Determine the [X, Y] coordinate at the center of the cell enclosing the given text.  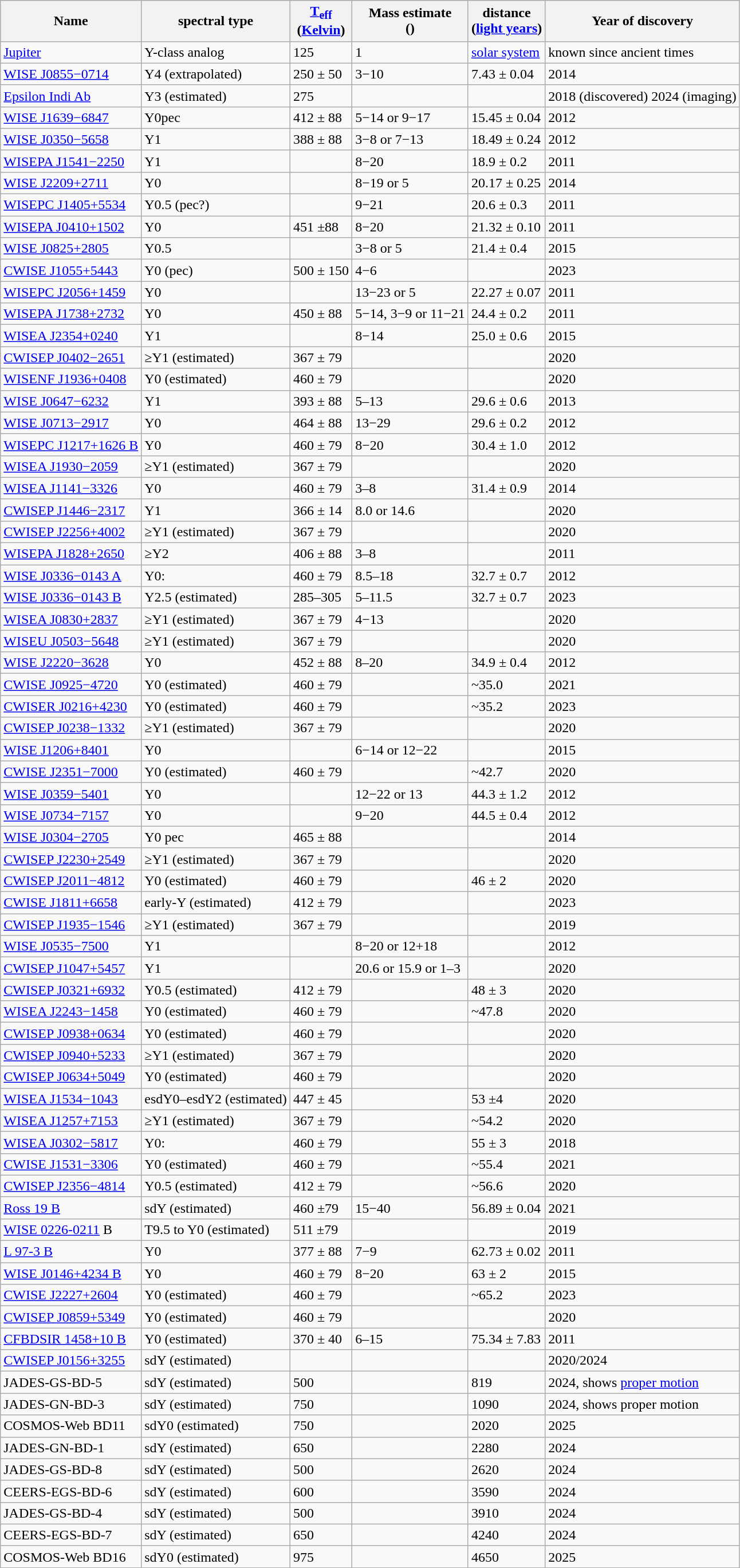
2620 [506, 1469]
CEERS-EGS-BD-6 [71, 1491]
31.4 ± 0.9 [506, 488]
600 [321, 1491]
CWISEP J0859+5349 [71, 1317]
CFBDSIR 1458+10 B [71, 1339]
8–20 [410, 663]
CWISEP J0238−1332 [71, 728]
WISEPA J0410+1502 [71, 227]
3590 [506, 1491]
CWISE J2351−7000 [71, 772]
~42.7 [506, 772]
24.4 ± 0.2 [506, 314]
CWISEP J2230+2549 [71, 859]
WISE 0226-0211 B [71, 1229]
WISEPA J1738+2732 [71, 314]
WISEA J2243−1458 [71, 1012]
500 ± 150 [321, 270]
WISEA J1534−1043 [71, 1099]
Teff(Kelvin) [321, 21]
15−40 [410, 1208]
4−13 [410, 619]
Y0 pec [216, 837]
CWISEP J1047+5457 [71, 968]
412 ± 88 [321, 117]
distance(light years) [506, 21]
5–13 [410, 401]
CWISEP J0321+6932 [71, 990]
511 ±79 [321, 1229]
Y0pec [216, 117]
JADES-GN-BD-1 [71, 1448]
WISEA J0302−5817 [71, 1142]
125 [321, 52]
29.6 ± 0.2 [506, 423]
Jupiter [71, 52]
WISE J0350−5658 [71, 139]
CWISEP J0940+5233 [71, 1055]
~54.2 [506, 1121]
2020/2024 [643, 1361]
30.4 ± 1.0 [506, 445]
63 ± 2 [506, 1274]
WISE J0304−2705 [71, 837]
early-Y (estimated) [216, 903]
250 ± 50 [321, 74]
Year of discovery [643, 21]
~56.6 [506, 1186]
CWISEP J1935−1546 [71, 925]
CWISEP J2256+4002 [71, 532]
53 ±4 [506, 1099]
WISE J0855−0714 [71, 74]
366 ± 14 [321, 510]
21.32 ± 0.10 [506, 227]
6−14 or 12−22 [410, 750]
WISEPC J1405+5534 [71, 205]
3910 [506, 1513]
285–305 [321, 598]
~35.2 [506, 706]
~35.0 [506, 685]
18.9 ± 0.2 [506, 161]
388 ± 88 [321, 139]
WISEU J0503−5648 [71, 641]
4−6 [410, 270]
5–11.5 [410, 598]
Y0.5 [216, 249]
Y0.5 (pec?) [216, 205]
Y4 (extrapolated) [216, 74]
WISE J0825+2805 [71, 249]
3−10 [410, 74]
18.49 ± 0.24 [506, 139]
CWISEP J0156+3255 [71, 1361]
975 [321, 1557]
29.6 ± 0.6 [506, 401]
CEERS-EGS-BD-7 [71, 1535]
Epsilon Indi Ab [71, 96]
8−19 or 5 [410, 183]
275 [321, 96]
447 ± 45 [321, 1099]
≥Y2 [216, 554]
4240 [506, 1535]
452 ± 88 [321, 663]
WISE J0713−2917 [71, 423]
8.0 or 14.6 [410, 510]
COSMOS-Web BD11 [71, 1426]
JADES-GN-BD-3 [71, 1404]
WISE J0336−0143 B [71, 598]
WISEPA J1541−2250 [71, 161]
20.17 ± 0.25 [506, 183]
CWISE J1055+5443 [71, 270]
WISE J0359−5401 [71, 793]
WISEA J1930−2059 [71, 466]
Ross 19 B [71, 1208]
CWISE J0925−4720 [71, 685]
450 ± 88 [321, 314]
Y2.5 (estimated) [216, 598]
25.0 ± 0.6 [506, 336]
CWISEP J0402−2651 [71, 357]
370 ± 40 [321, 1339]
34.9 ± 0.4 [506, 663]
T9.5 to Y0 (estimated) [216, 1229]
WISEA J0830+2837 [71, 619]
Mass estimate() [410, 21]
12−22 or 13 [410, 793]
~65.2 [506, 1295]
CWISEP J1446−2317 [71, 510]
WISEPA J1828+2650 [71, 554]
8−20 or 12+18 [410, 946]
COSMOS-Web BD16 [71, 1557]
2018 (discovered) 2024 (imaging) [643, 96]
464 ± 88 [321, 423]
WISE J0146+4234 B [71, 1274]
4650 [506, 1557]
1 [410, 52]
13−23 or 5 [410, 292]
20.6 ± 0.3 [506, 205]
~47.8 [506, 1012]
44.5 ± 0.4 [506, 815]
WISEA J1141−3326 [71, 488]
13−29 [410, 423]
JADES-GS-BD-8 [71, 1469]
WISEPC J2056+1459 [71, 292]
CWISEP J2356−4814 [71, 1186]
JADES-GS-BD-4 [71, 1513]
451 ±88 [321, 227]
20.6 or 15.9 or 1–3 [410, 968]
WISEA J2354+0240 [71, 336]
CWISEP J0938+0634 [71, 1033]
Y0 (pec) [216, 270]
2018 [643, 1142]
esdY0–esdY2 (estimated) [216, 1099]
~55.4 [506, 1164]
CWISER J0216+4230 [71, 706]
WISE J1639−6847 [71, 117]
8.5–18 [410, 576]
2280 [506, 1448]
56.89 ± 0.04 [506, 1208]
WISE J1206+8401 [71, 750]
75.34 ± 7.83 [506, 1339]
WISE J2220−3628 [71, 663]
WISE J0336−0143 A [71, 576]
CWISEP J2011−4812 [71, 881]
819 [506, 1382]
WISE J2209+2711 [71, 183]
1090 [506, 1404]
Y3 (estimated) [216, 96]
21.4 ± 0.4 [506, 249]
Name [71, 21]
460 ±79 [321, 1208]
5−14, 3−9 or 11−21 [410, 314]
spectral type [216, 21]
55 ± 3 [506, 1142]
3−8 or 7−13 [410, 139]
known since ancient times [643, 52]
7.43 ± 0.04 [506, 74]
CWISE J2227+2604 [71, 1295]
406 ± 88 [321, 554]
48 ± 3 [506, 990]
solar system [506, 52]
JADES-GS-BD-5 [71, 1382]
2013 [643, 401]
465 ± 88 [321, 837]
377 ± 88 [321, 1252]
WISEPC J1217+1626 B [71, 445]
44.3 ± 1.2 [506, 793]
9−20 [410, 815]
5−14 or 9−17 [410, 117]
CWISEP J0634+5049 [71, 1077]
9−21 [410, 205]
WISENF J1936+0408 [71, 379]
WISE J0647−6232 [71, 401]
3−8 or 5 [410, 249]
WISE J0535−7500 [71, 946]
L 97-3 B [71, 1252]
WISE J0734−7157 [71, 815]
22.27 ± 0.07 [506, 292]
393 ± 88 [321, 401]
6–15 [410, 1339]
15.45 ± 0.04 [506, 117]
7−9 [410, 1252]
46 ± 2 [506, 881]
Y-class analog [216, 52]
CWISE J1531−3306 [71, 1164]
WISEA J1257+7153 [71, 1121]
8−14 [410, 336]
62.73 ± 0.02 [506, 1252]
CWISE J1811+6658 [71, 903]
